Find where the given text appears and provide that cell's center as (X, Y) coordinate. 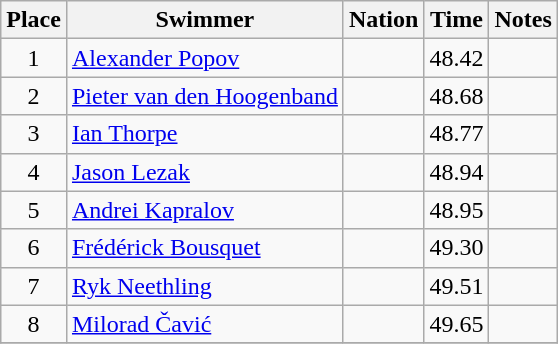
49.51 (456, 286)
Andrei Kapralov (204, 210)
8 (34, 324)
48.95 (456, 210)
Pieter van den Hoogenband (204, 96)
Alexander Popov (204, 58)
49.65 (456, 324)
Milorad Čavić (204, 324)
48.42 (456, 58)
Swimmer (204, 20)
Nation (383, 20)
48.94 (456, 172)
3 (34, 134)
48.77 (456, 134)
5 (34, 210)
2 (34, 96)
1 (34, 58)
49.30 (456, 248)
Place (34, 20)
Frédérick Bousquet (204, 248)
4 (34, 172)
Notes (523, 20)
Ryk Neethling (204, 286)
48.68 (456, 96)
Ian Thorpe (204, 134)
Jason Lezak (204, 172)
Time (456, 20)
7 (34, 286)
6 (34, 248)
